Pinpoint the cell where the given text exists, returning its [X, Y] midpoint coordinate. 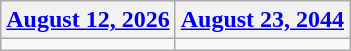
August 23, 2044 [262, 20]
August 12, 2026 [88, 20]
